Capture the cell that displays the provided text and extract its (X, Y) central coordinate. 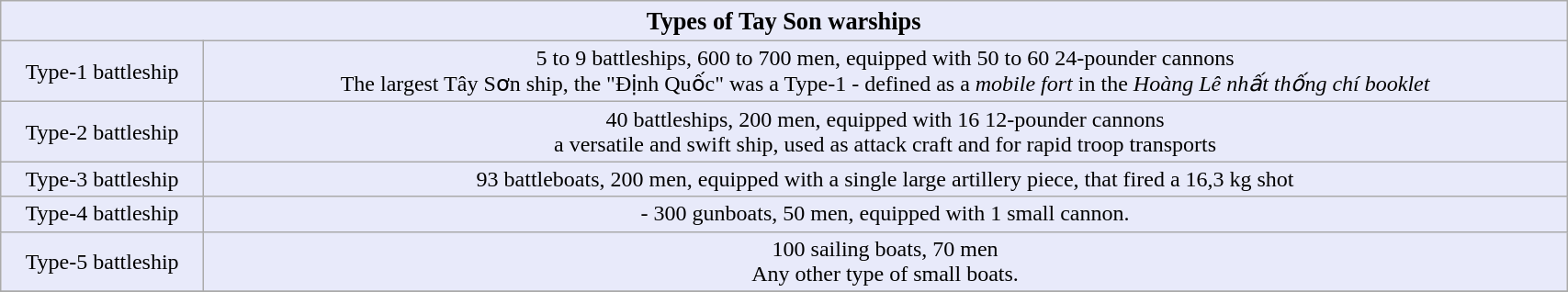
Type-4 battleship (103, 214)
Type-2 battleship (103, 132)
Type-1 battleship (103, 72)
Types of Tay Son warships (784, 21)
Type-3 battleship (103, 179)
- 300 gunboats, 50 men, equipped with 1 small cannon. (885, 214)
100 sailing boats, 70 menAny other type of small boats. (885, 261)
Type-5 battleship (103, 261)
40 battleships, 200 men, equipped with 16 12-pounder cannonsa versatile and swift ship, used as attack craft and for rapid troop transports (885, 132)
93 battleboats, 200 men, equipped with a single large artillery piece, that fired a 16,3 kg shot (885, 179)
